Search for the cell housing the specified text and yield its (x, y) center coordinate. 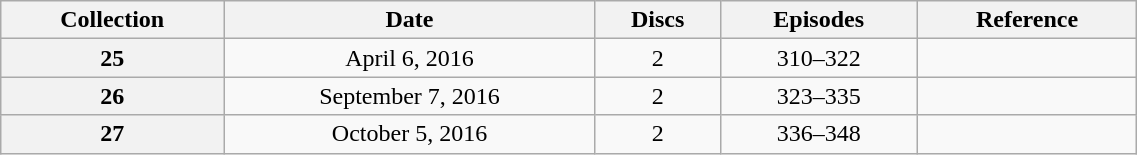
Collection (112, 20)
323–335 (818, 96)
April 6, 2016 (410, 58)
25 (112, 58)
Discs (658, 20)
September 7, 2016 (410, 96)
26 (112, 96)
27 (112, 134)
Episodes (818, 20)
Reference (1027, 20)
October 5, 2016 (410, 134)
310–322 (818, 58)
Date (410, 20)
336–348 (818, 134)
